From the cell containing the given text, extract its center point as [x, y] coordinate. 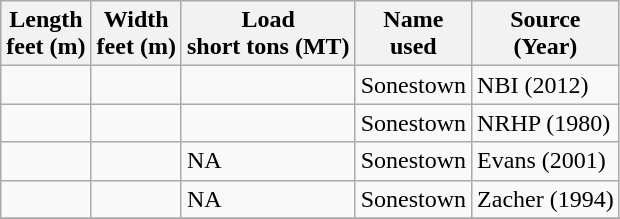
Widthfeet (m) [136, 34]
Nameused [413, 34]
Source(Year) [546, 34]
Zacher (1994) [546, 199]
Evans (2001) [546, 161]
Lengthfeet (m) [46, 34]
NBI (2012) [546, 85]
Loadshort tons (MT) [268, 34]
NRHP (1980) [546, 123]
